Capture the cell that displays the provided text and extract its (x, y) central coordinate. 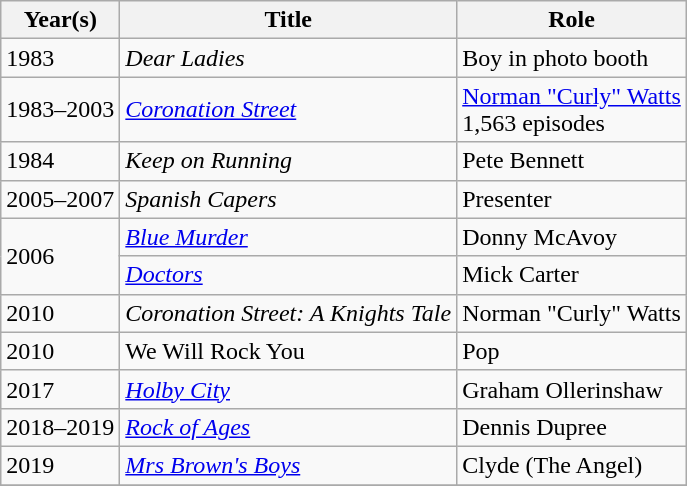
2018–2019 (60, 427)
Pop (572, 351)
Blue Murder (288, 237)
Doctors (288, 275)
Dear Ladies (288, 58)
Mick Carter (572, 275)
Coronation Street (288, 110)
Year(s) (60, 20)
1983 (60, 58)
1983–2003 (60, 110)
Role (572, 20)
2005–2007 (60, 199)
Boy in photo booth (572, 58)
Pete Bennett (572, 161)
2019 (60, 465)
We Will Rock You (288, 351)
Graham Ollerinshaw (572, 389)
Donny McAvoy (572, 237)
Clyde (The Angel) (572, 465)
Holby City (288, 389)
Dennis Dupree (572, 427)
Title (288, 20)
1984 (60, 161)
Spanish Capers (288, 199)
Rock of Ages (288, 427)
2017 (60, 389)
Presenter (572, 199)
Norman "Curly" Watts (572, 313)
Coronation Street: A Knights Tale (288, 313)
Keep on Running (288, 161)
2006 (60, 256)
Mrs Brown's Boys (288, 465)
Norman "Curly" Watts 1,563 episodes (572, 110)
